Extract the (X, Y) coordinate from the center of the cell holding the provided text.  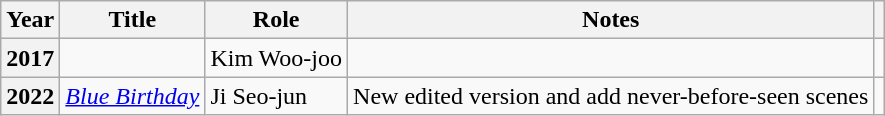
2017 (30, 58)
2022 (30, 96)
New edited version and add never-before-seen scenes (611, 96)
Notes (611, 20)
Year (30, 20)
Title (132, 20)
Ji Seo-jun (276, 96)
Role (276, 20)
Blue Birthday (132, 96)
Kim Woo-joo (276, 58)
